Search for the cell housing the specified text and yield its (x, y) center coordinate. 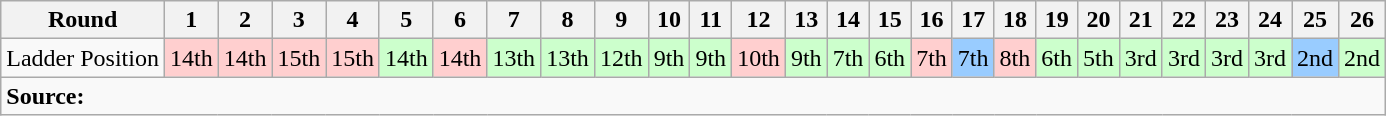
21 (1140, 20)
23 (1226, 20)
12th (621, 58)
11 (711, 20)
8th (1015, 58)
17 (973, 20)
20 (1099, 20)
10th (759, 58)
Source: (694, 96)
6 (460, 20)
5 (406, 20)
8 (568, 20)
14 (848, 20)
26 (1362, 20)
22 (1184, 20)
Round (83, 20)
15 (890, 20)
9 (621, 20)
5th (1099, 58)
25 (1316, 20)
4 (353, 20)
24 (1270, 20)
1 (191, 20)
19 (1057, 20)
13 (806, 20)
18 (1015, 20)
16 (932, 20)
7 (514, 20)
3 (299, 20)
10 (669, 20)
2 (245, 20)
12 (759, 20)
Ladder Position (83, 58)
